Pinpoint the cell where the given text exists, returning its [X, Y] midpoint coordinate. 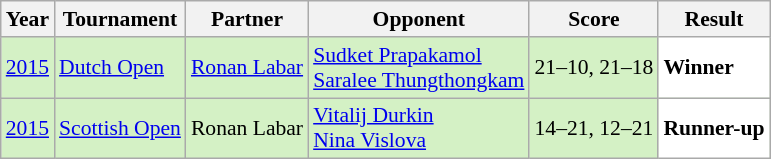
Winner [714, 68]
Year [28, 19]
Score [594, 19]
Scottish Open [120, 128]
Result [714, 19]
Sudket Prapakamol Saralee Thungthongkam [418, 68]
Dutch Open [120, 68]
Partner [247, 19]
Runner-up [714, 128]
Opponent [418, 19]
Vitalij Durkin Nina Vislova [418, 128]
14–21, 12–21 [594, 128]
Tournament [120, 19]
21–10, 21–18 [594, 68]
